Capture the cell that displays the provided text and extract its [x, y] central coordinate. 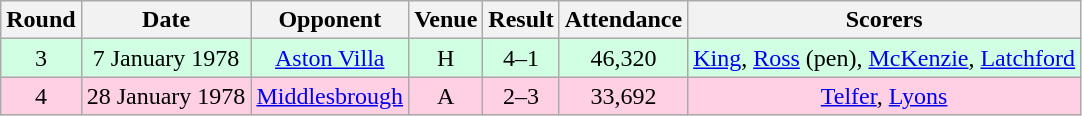
Scorers [884, 20]
Venue [446, 20]
Date [166, 20]
Result [521, 20]
3 [41, 58]
Round [41, 20]
Telfer, Lyons [884, 96]
King, Ross (pen), McKenzie, Latchford [884, 58]
A [446, 96]
H [446, 58]
4–1 [521, 58]
Attendance [623, 20]
4 [41, 96]
7 January 1978 [166, 58]
46,320 [623, 58]
2–3 [521, 96]
28 January 1978 [166, 96]
Middlesbrough [330, 96]
33,692 [623, 96]
Opponent [330, 20]
Aston Villa [330, 58]
